Find where the given text appears and provide that cell's center as [x, y] coordinate. 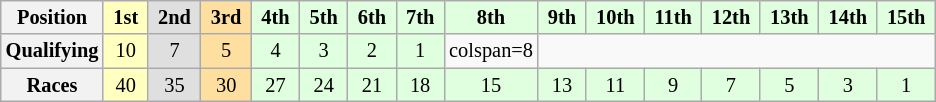
30 [226, 85]
5th [324, 17]
3rd [226, 17]
9 [672, 85]
colspan=8 [491, 51]
10 [126, 51]
11th [672, 17]
7th [420, 17]
24 [324, 85]
18 [420, 85]
14th [848, 17]
15 [491, 85]
8th [491, 17]
27 [275, 85]
Qualifying [52, 51]
12th [731, 17]
2 [372, 51]
9th [562, 17]
Position [52, 17]
13th [789, 17]
11 [615, 85]
10th [615, 17]
40 [126, 85]
4 [275, 51]
15th [906, 17]
13 [562, 85]
Races [52, 85]
2nd [174, 17]
21 [372, 85]
6th [372, 17]
35 [174, 85]
1st [126, 17]
4th [275, 17]
